From the cell containing the given text, extract its center point as (x, y) coordinate. 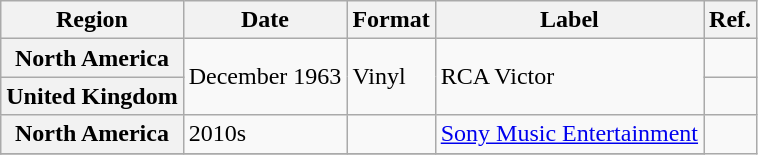
Vinyl (391, 77)
Format (391, 20)
United Kingdom (92, 96)
Sony Music Entertainment (569, 134)
2010s (265, 134)
Label (569, 20)
Region (92, 20)
December 1963 (265, 77)
RCA Victor (569, 77)
Ref. (730, 20)
Date (265, 20)
